Determine the [x, y] coordinate at the center of the cell enclosing the given text.  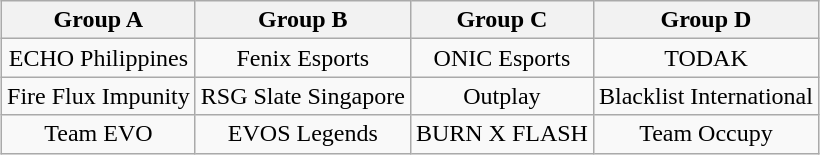
Group A [99, 20]
ONIC Esports [502, 58]
TODAK [706, 58]
Group C [502, 20]
BURN X FLASH [502, 134]
Outplay [502, 96]
ECHO Philippines [99, 58]
Fenix Esports [302, 58]
RSG Slate Singapore [302, 96]
Team EVO [99, 134]
Team Occupy [706, 134]
Blacklist International [706, 96]
Fire Flux Impunity [99, 96]
EVOS Legends [302, 134]
Group D [706, 20]
Group B [302, 20]
